Identify which cell holds the provided text, then report its (X, Y) central coordinate. 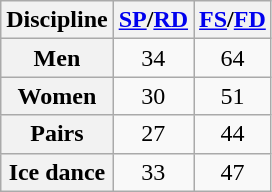
SP/RD (153, 20)
Women (57, 96)
Pairs (57, 134)
30 (153, 96)
27 (153, 134)
Men (57, 58)
34 (153, 58)
FS/FD (233, 20)
51 (233, 96)
Discipline (57, 20)
47 (233, 172)
Ice dance (57, 172)
33 (153, 172)
44 (233, 134)
64 (233, 58)
